Find where the given text appears and provide that cell's center as (X, Y) coordinate. 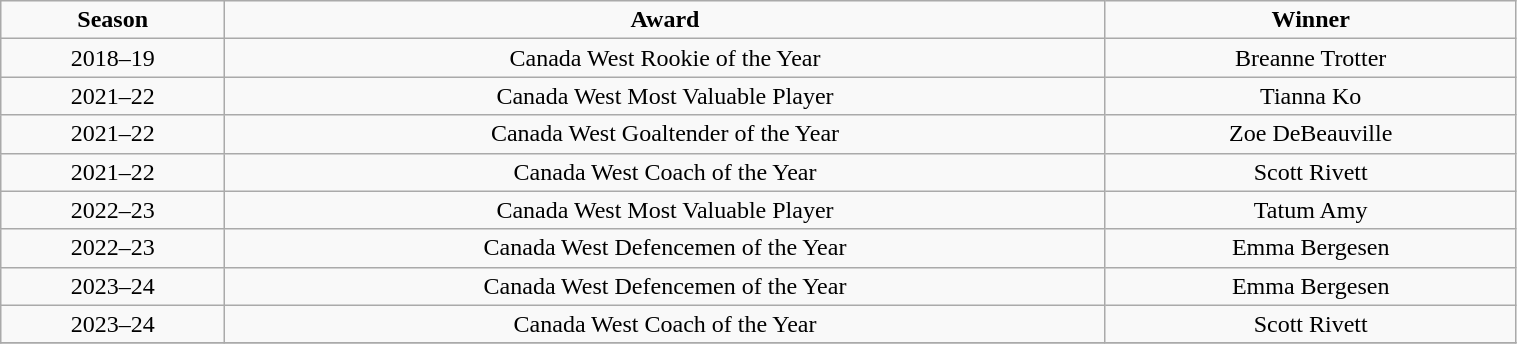
Tianna Ko (1310, 96)
Award (666, 20)
Canada West Rookie of the Year (666, 58)
Tatum Amy (1310, 210)
Winner (1310, 20)
Zoe DeBeauville (1310, 134)
Breanne Trotter (1310, 58)
Season (113, 20)
2018–19 (113, 58)
Canada West Goaltender of the Year (666, 134)
